Scan for the cell matching the given text and deliver its [X, Y] coordinate at center. 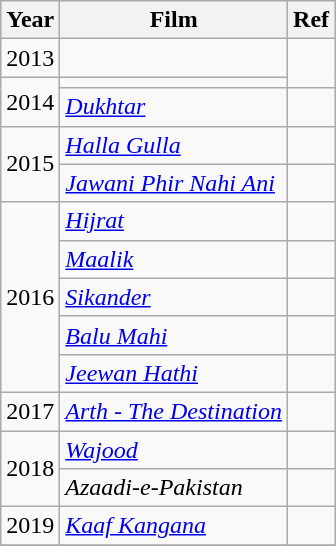
Jeewan Hathi [174, 373]
Year [30, 20]
Wajood [174, 449]
Hijrat [174, 221]
Ref [312, 20]
Kaaf Kangana [174, 526]
Arth - The Destination [174, 411]
Maalik [174, 259]
2014 [30, 102]
Dukhtar [174, 107]
2019 [30, 526]
Sikander [174, 297]
2016 [30, 297]
2017 [30, 411]
Jawani Phir Nahi Ani [174, 183]
2015 [30, 164]
2018 [30, 468]
Balu Mahi [174, 335]
2013 [30, 58]
Halla Gulla [174, 145]
Azaadi-e-Pakistan [174, 488]
Film [174, 20]
